Search for the cell housing the specified text and yield its (x, y) center coordinate. 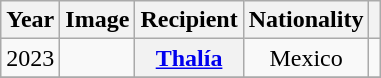
Year (30, 20)
2023 (30, 58)
Mexico (306, 58)
Thalía (189, 58)
Nationality (306, 20)
Image (98, 20)
Recipient (189, 20)
